Pinpoint the cell where the given text exists, returning its (x, y) midpoint coordinate. 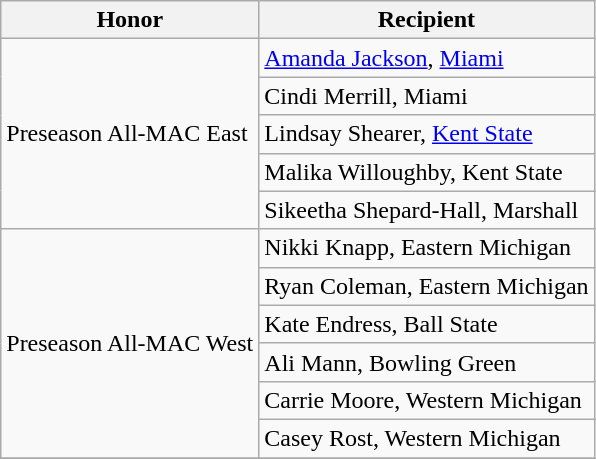
Lindsay Shearer, Kent State (426, 134)
Ryan Coleman, Eastern Michigan (426, 286)
Amanda Jackson, Miami (426, 58)
Preseason All-MAC East (130, 134)
Casey Rost, Western Michigan (426, 438)
Nikki Knapp, Eastern Michigan (426, 248)
Kate Endress, Ball State (426, 324)
Cindi Merrill, Miami (426, 96)
Carrie Moore, Western Michigan (426, 400)
Honor (130, 20)
Preseason All-MAC West (130, 343)
Sikeetha Shepard-Hall, Marshall (426, 210)
Ali Mann, Bowling Green (426, 362)
Recipient (426, 20)
Malika Willoughby, Kent State (426, 172)
